Locate the cell with the specified text and output its (x, y) center coordinate. 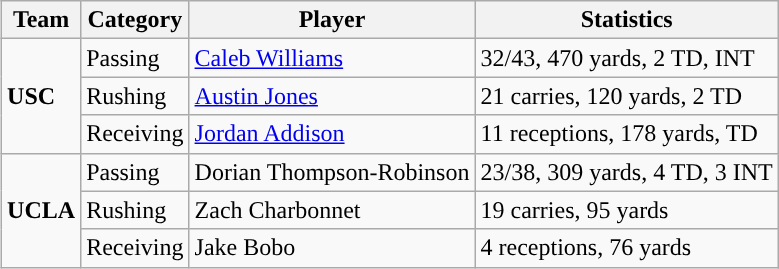
19 carries, 95 yards (626, 210)
Player (332, 20)
Austin Jones (332, 96)
Zach Charbonnet (332, 210)
UCLA (42, 210)
Category (135, 20)
11 receptions, 178 yards, TD (626, 134)
USC (42, 96)
4 receptions, 76 yards (626, 248)
Caleb Williams (332, 58)
23/38, 309 yards, 4 TD, 3 INT (626, 172)
Jordan Addison (332, 134)
Team (42, 20)
Dorian Thompson-Robinson (332, 172)
21 carries, 120 yards, 2 TD (626, 96)
Statistics (626, 20)
32/43, 470 yards, 2 TD, INT (626, 58)
Jake Bobo (332, 248)
